Return [x, y] of the center of cell containing provided text 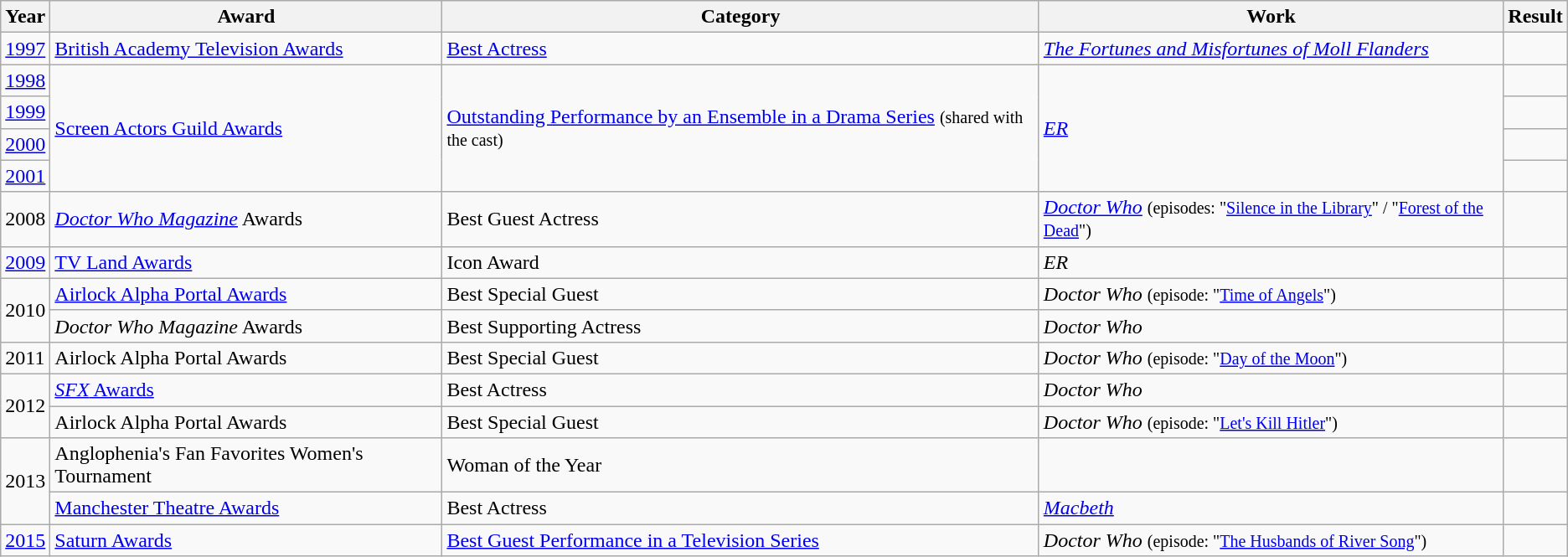
1998 [25, 80]
Doctor Who (episode: "Let's Kill Hitler") [1271, 421]
British Academy Television Awards [246, 49]
1999 [25, 112]
Doctor Who (episode: "Day of the Moon") [1271, 358]
TV Land Awards [246, 262]
Award [246, 17]
The Fortunes and Misfortunes of Moll Flanders [1271, 49]
Doctor Who (episodes: "Silence in the Library" / "Forest of the Dead") [1271, 219]
2000 [25, 144]
Doctor Who (episode: "The Husbands of River Song") [1271, 540]
Macbeth [1271, 508]
Icon Award [740, 262]
Woman of the Year [740, 466]
2012 [25, 405]
Year [25, 17]
1997 [25, 49]
Anglophenia's Fan Favorites Women's Tournament [246, 466]
Outstanding Performance by an Ensemble in a Drama Series (shared with the cast) [740, 128]
Screen Actors Guild Awards [246, 128]
Best Guest Performance in a Television Series [740, 540]
Saturn Awards [246, 540]
SFX Awards [246, 389]
Best Supporting Actress [740, 326]
2015 [25, 540]
Result [1535, 17]
2009 [25, 262]
Best Guest Actress [740, 219]
Manchester Theatre Awards [246, 508]
Doctor Who (episode: "Time of Angels") [1271, 294]
2013 [25, 481]
2010 [25, 310]
2011 [25, 358]
2001 [25, 176]
Category [740, 17]
2008 [25, 219]
Work [1271, 17]
